Output the [X, Y] coordinate of the center of the cell containing the given text.  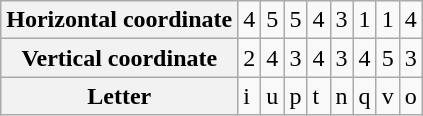
q [364, 96]
p [296, 96]
Vertical coordinate [120, 58]
2 [250, 58]
Letter [120, 96]
Horizontal coordinate [120, 20]
o [410, 96]
u [272, 96]
t [318, 96]
n [342, 96]
i [250, 96]
v [388, 96]
